Extract the [x, y] coordinate from the center of the cell holding the provided text.  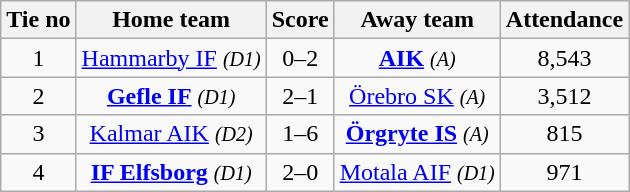
AIK (A) [417, 58]
IF Elfsborg (D1) [171, 172]
815 [564, 134]
0–2 [300, 58]
Score [300, 20]
2–1 [300, 96]
Motala AIF (D1) [417, 172]
8,543 [564, 58]
2–0 [300, 172]
971 [564, 172]
3,512 [564, 96]
3 [38, 134]
Home team [171, 20]
4 [38, 172]
Örgryte IS (A) [417, 134]
Kalmar AIK (D2) [171, 134]
Away team [417, 20]
Attendance [564, 20]
1 [38, 58]
Tie no [38, 20]
2 [38, 96]
Gefle IF (D1) [171, 96]
Hammarby IF (D1) [171, 58]
1–6 [300, 134]
Örebro SK (A) [417, 96]
